Provide the [x, y] coordinate of the cell's center where the given text is located.  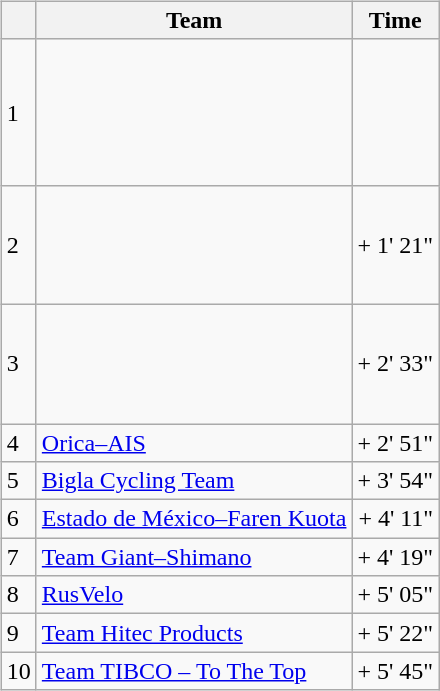
+ 5' 22" [396, 633]
10 [18, 671]
1 [18, 112]
Team [194, 20]
3 [18, 364]
Team TIBCO – To The Top [194, 671]
+ 4' 11" [396, 519]
+ 5' 45" [396, 671]
7 [18, 557]
5 [18, 481]
4 [18, 443]
+ 3' 54" [396, 481]
Time [396, 20]
+ 2' 51" [396, 443]
Bigla Cycling Team [194, 481]
+ 2' 33" [396, 364]
Team Hitec Products [194, 633]
Estado de México–Faren Kuota [194, 519]
2 [18, 244]
RusVelo [194, 595]
Team Giant–Shimano [194, 557]
8 [18, 595]
+ 4' 19" [396, 557]
6 [18, 519]
+ 1' 21" [396, 244]
Orica–AIS [194, 443]
+ 5' 05" [396, 595]
9 [18, 633]
